Search for the cell housing the specified text and yield its [X, Y] center coordinate. 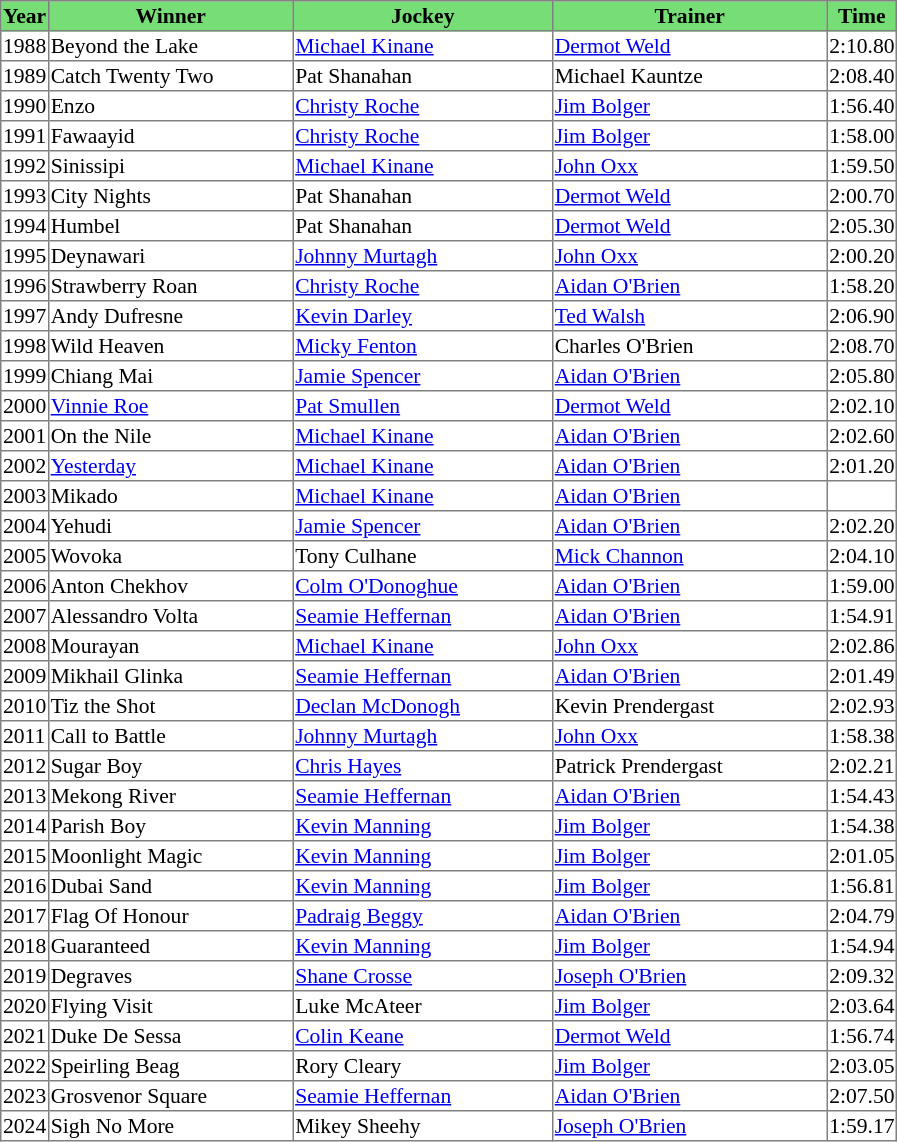
1996 [25, 286]
1:58.20 [862, 286]
Colm O'Donoghue [423, 586]
1997 [25, 316]
Speirling Beag [170, 1066]
Duke De Sessa [170, 1036]
1991 [25, 136]
1999 [25, 376]
2:00.20 [862, 256]
Fawaayid [170, 136]
2:05.80 [862, 376]
2019 [25, 976]
2:09.32 [862, 976]
2005 [25, 556]
Enzo [170, 106]
Humbel [170, 226]
Rory Cleary [423, 1066]
Charles O'Brien [689, 346]
Patrick Prendergast [689, 766]
2:02.21 [862, 766]
1:54.94 [862, 946]
Jockey [423, 16]
2000 [25, 406]
Moonlight Magic [170, 856]
1:59.17 [862, 1126]
Vinnie Roe [170, 406]
1998 [25, 346]
1992 [25, 166]
Michael Kauntze [689, 76]
Flag Of Honour [170, 916]
Deynawari [170, 256]
Beyond the Lake [170, 46]
2014 [25, 826]
Trainer [689, 16]
2:03.64 [862, 1006]
Andy Dufresne [170, 316]
2:04.10 [862, 556]
2:02.86 [862, 646]
Tiz the Shot [170, 706]
2022 [25, 1066]
Mick Channon [689, 556]
Parish Boy [170, 826]
Flying Visit [170, 1006]
Chris Hayes [423, 766]
Yehudi [170, 526]
Anton Chekhov [170, 586]
Colin Keane [423, 1036]
2020 [25, 1006]
2021 [25, 1036]
2006 [25, 586]
1989 [25, 76]
2:05.30 [862, 226]
Time [862, 16]
1:56.81 [862, 886]
1:58.38 [862, 736]
2:07.50 [862, 1096]
2:01.05 [862, 856]
2012 [25, 766]
Micky Fenton [423, 346]
Ted Walsh [689, 316]
Alessandro Volta [170, 616]
Yesterday [170, 466]
2:01.20 [862, 466]
2003 [25, 496]
City Nights [170, 196]
2:08.40 [862, 76]
2:00.70 [862, 196]
1:56.40 [862, 106]
Mikey Sheehy [423, 1126]
2023 [25, 1096]
2024 [25, 1126]
Kevin Darley [423, 316]
2011 [25, 736]
2007 [25, 616]
1:54.43 [862, 796]
2:04.79 [862, 916]
2016 [25, 886]
Kevin Prendergast [689, 706]
Padraig Beggy [423, 916]
2:02.60 [862, 436]
On the Nile [170, 436]
2010 [25, 706]
2004 [25, 526]
2:02.10 [862, 406]
2:10.80 [862, 46]
Mekong River [170, 796]
1994 [25, 226]
1:58.00 [862, 136]
Chiang Mai [170, 376]
2002 [25, 466]
2:08.70 [862, 346]
Year [25, 16]
2001 [25, 436]
1995 [25, 256]
Guaranteed [170, 946]
2015 [25, 856]
2013 [25, 796]
2:02.20 [862, 526]
Sigh No More [170, 1126]
Winner [170, 16]
Degraves [170, 976]
Sinissipi [170, 166]
1:59.00 [862, 586]
Mourayan [170, 646]
Pat Smullen [423, 406]
2009 [25, 676]
1988 [25, 46]
Call to Battle [170, 736]
1990 [25, 106]
Sugar Boy [170, 766]
2017 [25, 916]
1993 [25, 196]
Mikado [170, 496]
1:54.91 [862, 616]
Catch Twenty Two [170, 76]
Shane Crosse [423, 976]
Dubai Sand [170, 886]
2:03.05 [862, 1066]
2018 [25, 946]
1:59.50 [862, 166]
1:56.74 [862, 1036]
2:01.49 [862, 676]
Wovoka [170, 556]
Strawberry Roan [170, 286]
Wild Heaven [170, 346]
1:54.38 [862, 826]
Tony Culhane [423, 556]
2:02.93 [862, 706]
Luke McAteer [423, 1006]
Mikhail Glinka [170, 676]
Grosvenor Square [170, 1096]
2:06.90 [862, 316]
Declan McDonogh [423, 706]
2008 [25, 646]
